Return the (X, Y) coordinate for the center point of the cell that contains the specified text.  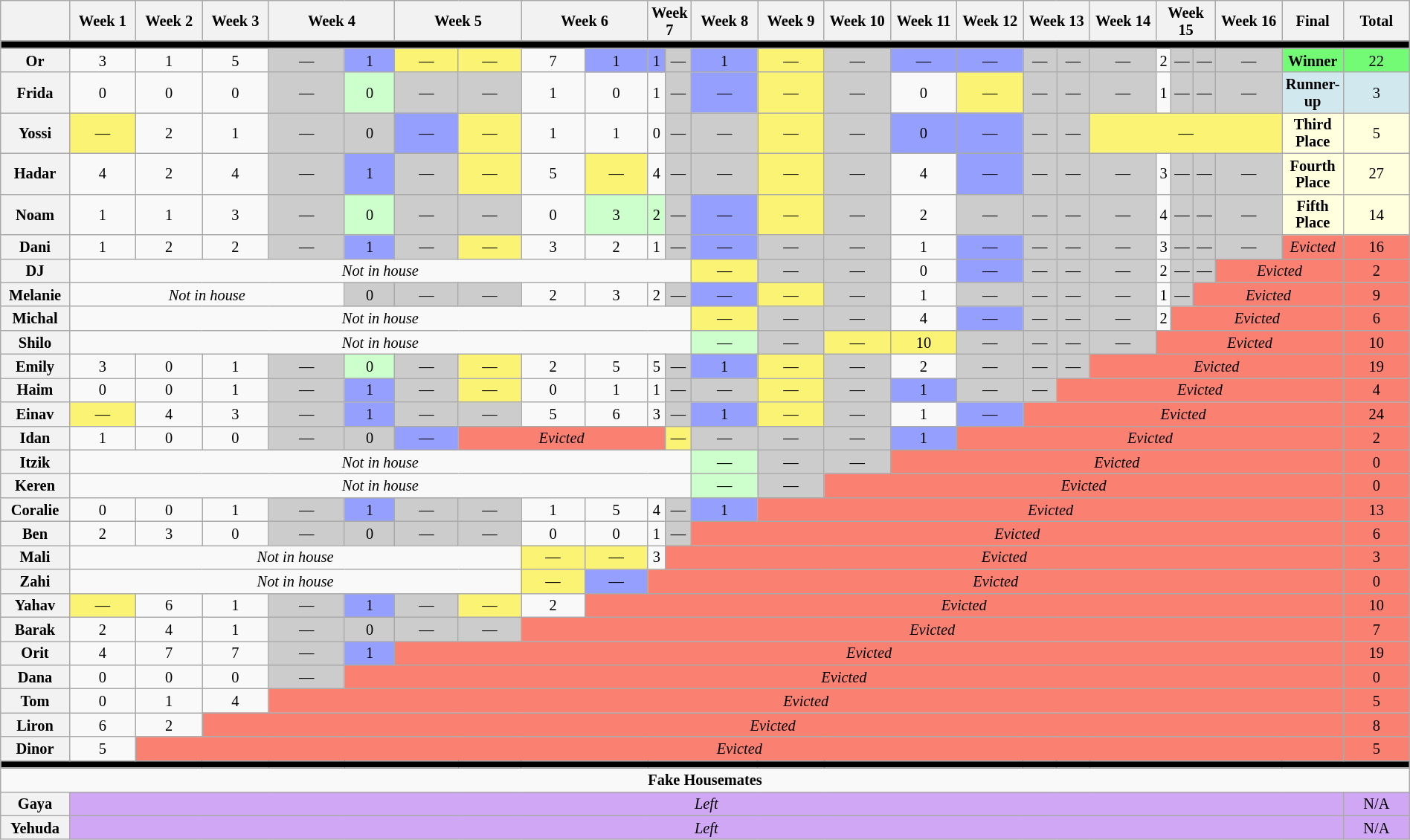
Total (1376, 21)
Yehuda (35, 827)
Fourth Place (1313, 174)
Gaya (35, 804)
DJ (35, 271)
Orit (35, 653)
Fifth Place (1313, 214)
Frida (35, 92)
Shilo (35, 342)
Barak (35, 629)
Week 16 (1249, 21)
Hadar (35, 174)
Dinor (35, 749)
Einav (35, 414)
9 (1376, 294)
Zahi (35, 581)
Fake Housemates (705, 780)
Haim (35, 390)
8 (1376, 725)
Week 14 (1123, 21)
Week 15 (1186, 21)
16 (1376, 246)
Ben (35, 533)
22 (1376, 60)
Yahav (35, 605)
Week 7 (669, 21)
24 (1376, 414)
Dani (35, 246)
13 (1376, 509)
Week 13 (1056, 21)
Michal (35, 318)
Final (1313, 21)
14 (1376, 214)
Melanie (35, 294)
Week 8 (724, 21)
Week 5 (458, 21)
Keren (35, 485)
Week 3 (235, 21)
Or (35, 60)
Week 1 (103, 21)
Liron (35, 725)
Third Place (1313, 132)
Week 6 (585, 21)
Dana (35, 676)
Noam (35, 214)
Week 2 (170, 21)
Yossi (35, 132)
Week 12 (991, 21)
Emily (35, 366)
27 (1376, 174)
Week 4 (332, 21)
Mali (35, 557)
Winner (1313, 60)
Week 11 (924, 21)
Itzik (35, 462)
Coralie (35, 509)
Idan (35, 438)
Week 10 (857, 21)
Week 9 (791, 21)
Runner-up (1313, 92)
Tom (35, 700)
